From the cell containing the given text, extract its center point as [X, Y] coordinate. 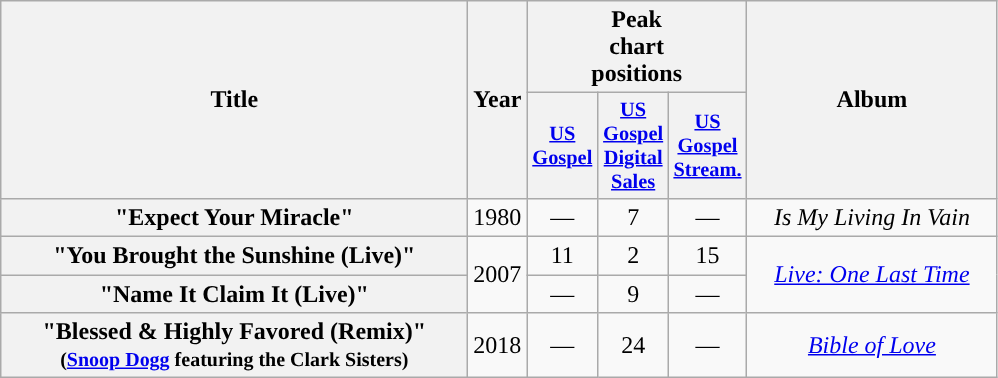
USGospel [562, 146]
2007 [498, 275]
Bible of Love [872, 346]
Is My Living In Vain [872, 217]
11 [562, 256]
"Expect Your Miracle" [234, 217]
USGospelDigitalSales [634, 146]
15 [708, 256]
9 [634, 294]
Album [872, 100]
Year [498, 100]
Title [234, 100]
1980 [498, 217]
"Blessed & Highly Favored (Remix)"(Snoop Dogg featuring the Clark Sisters) [234, 346]
"Name It Claim It (Live)" [234, 294]
"You Brought the Sunshine (Live)" [234, 256]
24 [634, 346]
7 [634, 217]
USGospelStream. [708, 146]
2018 [498, 346]
Peakchartpositions [637, 47]
2 [634, 256]
Live: One Last Time [872, 275]
